Search for the cell housing the specified text and yield its [x, y] center coordinate. 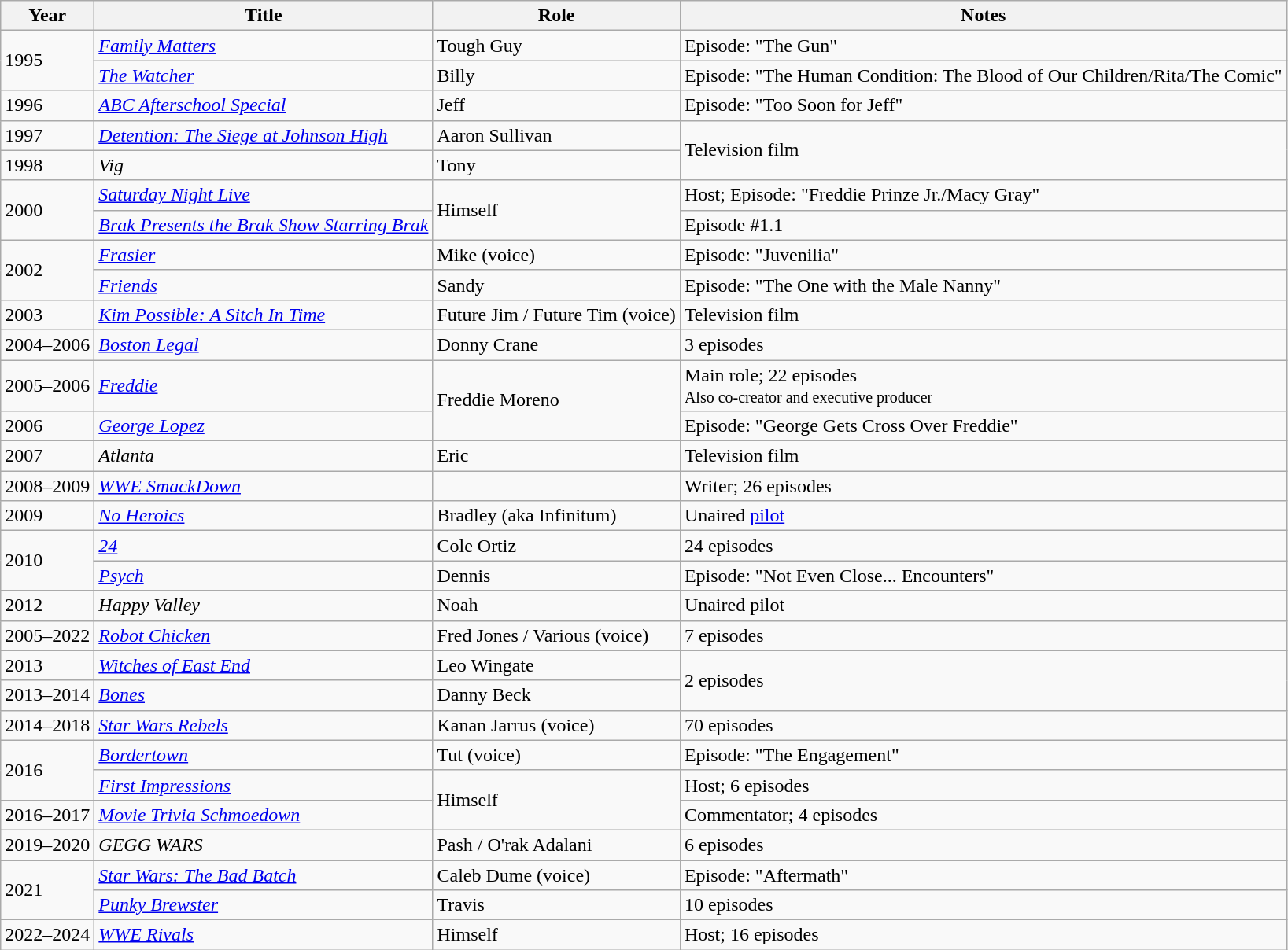
WWE Rivals [264, 935]
Friends [264, 285]
Danny Beck [556, 695]
Kim Possible: A Sitch In Time [264, 315]
Happy Valley [264, 606]
2016–2017 [47, 815]
Tough Guy [556, 46]
3 episodes [984, 344]
Writer; 26 episodes [984, 486]
2021 [47, 890]
Dennis [556, 576]
2 episodes [984, 680]
Frasier [264, 255]
Host; 16 episodes [984, 935]
Punky Brewster [264, 905]
2010 [47, 561]
ABC Afterschool Special [264, 105]
7 episodes [984, 635]
2004–2006 [47, 344]
GEGG WARS [264, 845]
1996 [47, 105]
Kanan Jarrus (voice) [556, 725]
Episode: "The Human Condition: The Blood of Our Children/Rita/The Comic" [984, 75]
Jeff [556, 105]
Donny Crane [556, 344]
Travis [556, 905]
24 [264, 546]
Episode: "Aftermath" [984, 875]
Vig [264, 165]
Episode: "The Engagement" [984, 755]
2003 [47, 315]
Billy [556, 75]
Detention: The Siege at Johnson High [264, 135]
Episode: "Juvenilia" [984, 255]
2013 [47, 665]
Freddie Moreno [556, 401]
Cole Ortiz [556, 546]
Notes [984, 16]
Mike (voice) [556, 255]
Episode: "The Gun" [984, 46]
1995 [47, 61]
10 episodes [984, 905]
2016 [47, 770]
2019–2020 [47, 845]
First Impressions [264, 785]
Family Matters [264, 46]
Commentator; 4 episodes [984, 815]
Sandy [556, 285]
2005–2022 [47, 635]
Pash / O'rak Adalani [556, 845]
Year [47, 16]
Eric [556, 456]
Bones [264, 695]
Witches of East End [264, 665]
Aaron Sullivan [556, 135]
24 episodes [984, 546]
2005–2006 [47, 385]
Star Wars: The Bad Batch [264, 875]
6 episodes [984, 845]
Movie Trivia Schmoedown [264, 815]
1998 [47, 165]
70 episodes [984, 725]
1997 [47, 135]
2014–2018 [47, 725]
Psych [264, 576]
2012 [47, 606]
Tony [556, 165]
Main role; 22 episodesAlso co-creator and executive producer [984, 385]
Episode: "George Gets Cross Over Freddie" [984, 426]
Robot Chicken [264, 635]
2022–2024 [47, 935]
Bradley (aka Infinitum) [556, 516]
Episode: "Too Soon for Jeff" [984, 105]
WWE SmackDown [264, 486]
2009 [47, 516]
Freddie [264, 385]
Host; Episode: "Freddie Prinze Jr./Macy Gray" [984, 195]
Episode: "The One with the Male Nanny" [984, 285]
2000 [47, 210]
Episode #1.1 [984, 225]
Tut (voice) [556, 755]
No Heroics [264, 516]
2008–2009 [47, 486]
2002 [47, 270]
Role [556, 16]
Episode: "Not Even Close... Encounters" [984, 576]
2006 [47, 426]
Leo Wingate [556, 665]
Atlanta [264, 456]
George Lopez [264, 426]
Host; 6 episodes [984, 785]
Star Wars Rebels [264, 725]
Saturday Night Live [264, 195]
Noah [556, 606]
Fred Jones / Various (voice) [556, 635]
The Watcher [264, 75]
Title [264, 16]
Boston Legal [264, 344]
2007 [47, 456]
Caleb Dume (voice) [556, 875]
Bordertown [264, 755]
Future Jim / Future Tim (voice) [556, 315]
2013–2014 [47, 695]
Brak Presents the Brak Show Starring Brak [264, 225]
